Extract the [x, y] coordinate from the center of the cell holding the provided text.  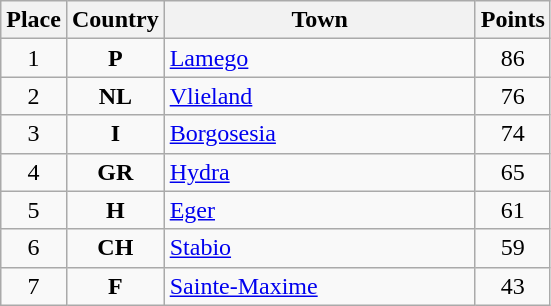
Sainte-Maxime [320, 286]
3 [34, 134]
76 [512, 96]
Town [320, 20]
NL [115, 96]
6 [34, 248]
Hydra [320, 172]
1 [34, 58]
Country [115, 20]
2 [34, 96]
61 [512, 210]
Lamego [320, 58]
4 [34, 172]
GR [115, 172]
43 [512, 286]
P [115, 58]
Points [512, 20]
Vlieland [320, 96]
H [115, 210]
I [115, 134]
5 [34, 210]
74 [512, 134]
7 [34, 286]
59 [512, 248]
86 [512, 58]
CH [115, 248]
Place [34, 20]
Eger [320, 210]
65 [512, 172]
F [115, 286]
Stabio [320, 248]
Borgosesia [320, 134]
